Return the [X, Y] coordinate for the center point of the cell that contains the specified text.  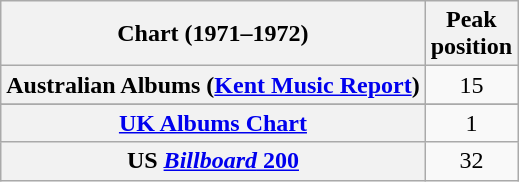
Chart (1971–1972) [213, 34]
32 [471, 161]
UK Albums Chart [213, 123]
Peakposition [471, 34]
Australian Albums (Kent Music Report) [213, 85]
15 [471, 85]
US Billboard 200 [213, 161]
1 [471, 123]
